Locate the cell with the specified text and output its [X, Y] center coordinate. 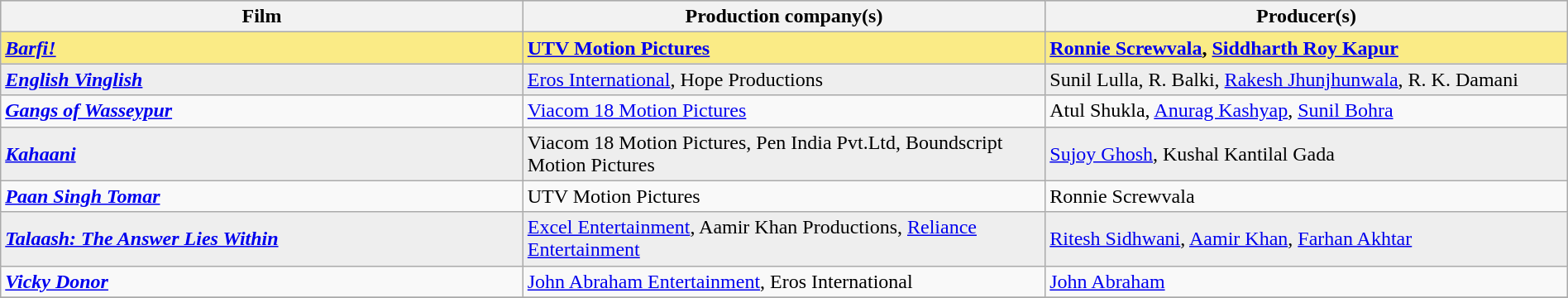
Viacom 18 Motion Pictures [784, 111]
Ronnie Screwvala [1307, 196]
Excel Entertainment, Aamir Khan Productions, Reliance Entertainment [784, 238]
Barfi! [262, 48]
Film [262, 17]
Production company(s) [784, 17]
Sunil Lulla, R. Balki, Rakesh Jhunjhunwala, R. K. Damani [1307, 79]
Atul Shukla, Anurag Kashyap, Sunil Bohra [1307, 111]
Talaash: The Answer Lies Within [262, 238]
Eros International, Hope Productions [784, 79]
Vicky Donor [262, 281]
Viacom 18 Motion Pictures, Pen India Pvt.Ltd, Boundscript Motion Pictures [784, 154]
Sujoy Ghosh, Kushal Kantilal Gada [1307, 154]
Ritesh Sidhwani, Aamir Khan, Farhan Akhtar [1307, 238]
English Vinglish [262, 79]
Kahaani [262, 154]
Gangs of Wasseypur [262, 111]
Producer(s) [1307, 17]
Paan Singh Tomar [262, 196]
Ronnie Screwvala, Siddharth Roy Kapur [1307, 48]
John Abraham Entertainment, Eros International [784, 281]
John Abraham [1307, 281]
